Pinpoint the cell where the given text exists, returning its [x, y] midpoint coordinate. 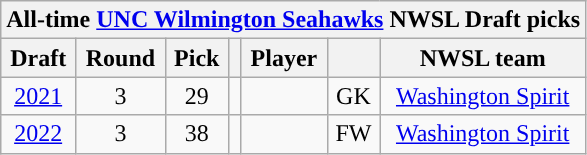
Draft [38, 58]
Round [121, 58]
2021 [38, 96]
38 [196, 134]
All-time UNC Wilmington Seahawks NWSL Draft picks [294, 20]
NWSL team [483, 58]
Player [284, 58]
GK [353, 96]
FW [353, 134]
2022 [38, 134]
Pick [196, 58]
29 [196, 96]
